Determine the (X, Y) coordinate at the center of the cell enclosing the given text.  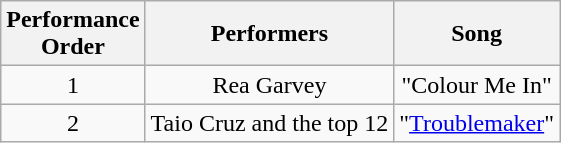
Rea Garvey (270, 85)
"Colour Me In" (477, 85)
Song (477, 34)
"Troublemaker" (477, 123)
2 (73, 123)
Taio Cruz and the top 12 (270, 123)
Performance Order (73, 34)
1 (73, 85)
Performers (270, 34)
